Identify which cell holds the provided text, then report its (X, Y) central coordinate. 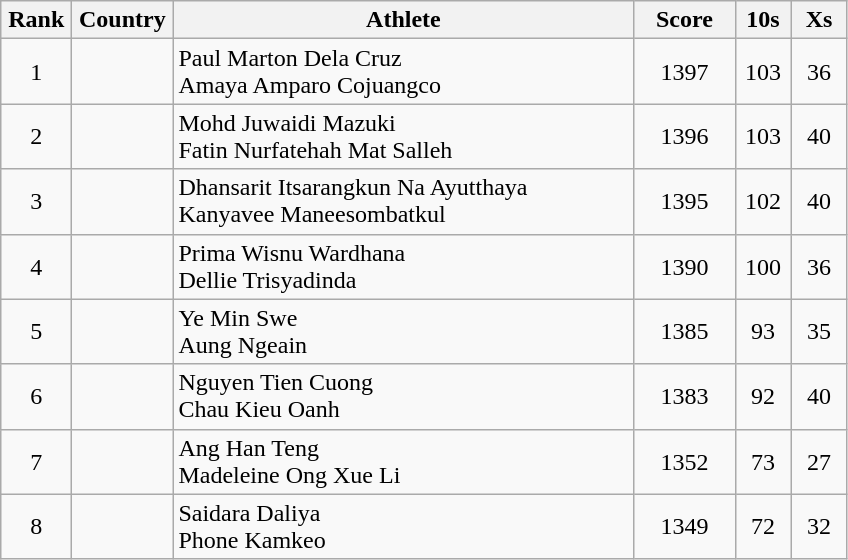
1390 (684, 266)
1385 (684, 332)
93 (763, 332)
Paul Marton Dela CruzAmaya Amparo Cojuangco (404, 72)
102 (763, 202)
1395 (684, 202)
3 (36, 202)
5 (36, 332)
1 (36, 72)
1352 (684, 462)
10s (763, 20)
4 (36, 266)
Dhansarit Itsarangkun Na AyutthayaKanyavee Maneesombatkul (404, 202)
Rank (36, 20)
Mohd Juwaidi MazukiFatin Nurfatehah Mat Salleh (404, 136)
Country (122, 20)
Saidara DaliyaPhone Kamkeo (404, 526)
1396 (684, 136)
Prima Wisnu WardhanaDellie Trisyadinda (404, 266)
35 (819, 332)
100 (763, 266)
Score (684, 20)
Ang Han TengMadeleine Ong Xue Li (404, 462)
8 (36, 526)
1349 (684, 526)
32 (819, 526)
27 (819, 462)
6 (36, 396)
Nguyen Tien CuongChau Kieu Oanh (404, 396)
92 (763, 396)
1383 (684, 396)
7 (36, 462)
1397 (684, 72)
2 (36, 136)
Athlete (404, 20)
72 (763, 526)
Xs (819, 20)
73 (763, 462)
Ye Min SweAung Ngeain (404, 332)
